Locate the cell with the specified text and output its (x, y) center coordinate. 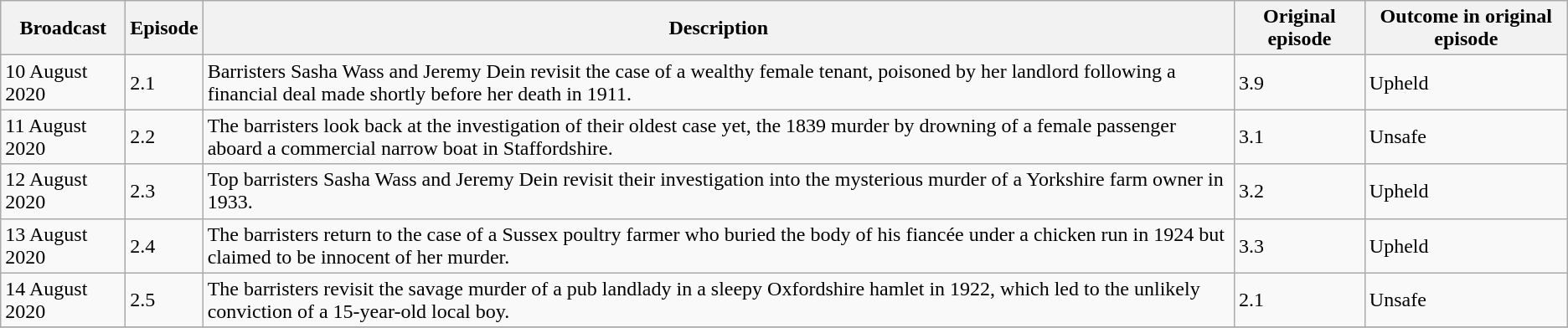
2.4 (164, 246)
3.9 (1299, 82)
3.3 (1299, 246)
2.5 (164, 300)
Description (719, 28)
3.1 (1299, 137)
10 August 2020 (64, 82)
3.2 (1299, 191)
Top barristers Sasha Wass and Jeremy Dein revisit their investigation into the mysterious murder of a Yorkshire farm owner in 1933. (719, 191)
Episode (164, 28)
13 August 2020 (64, 246)
2.3 (164, 191)
Outcome in original episode (1466, 28)
14 August 2020 (64, 300)
Broadcast (64, 28)
11 August 2020 (64, 137)
12 August 2020 (64, 191)
Original episode (1299, 28)
2.2 (164, 137)
